Locate the cell with the specified text and output its (X, Y) center coordinate. 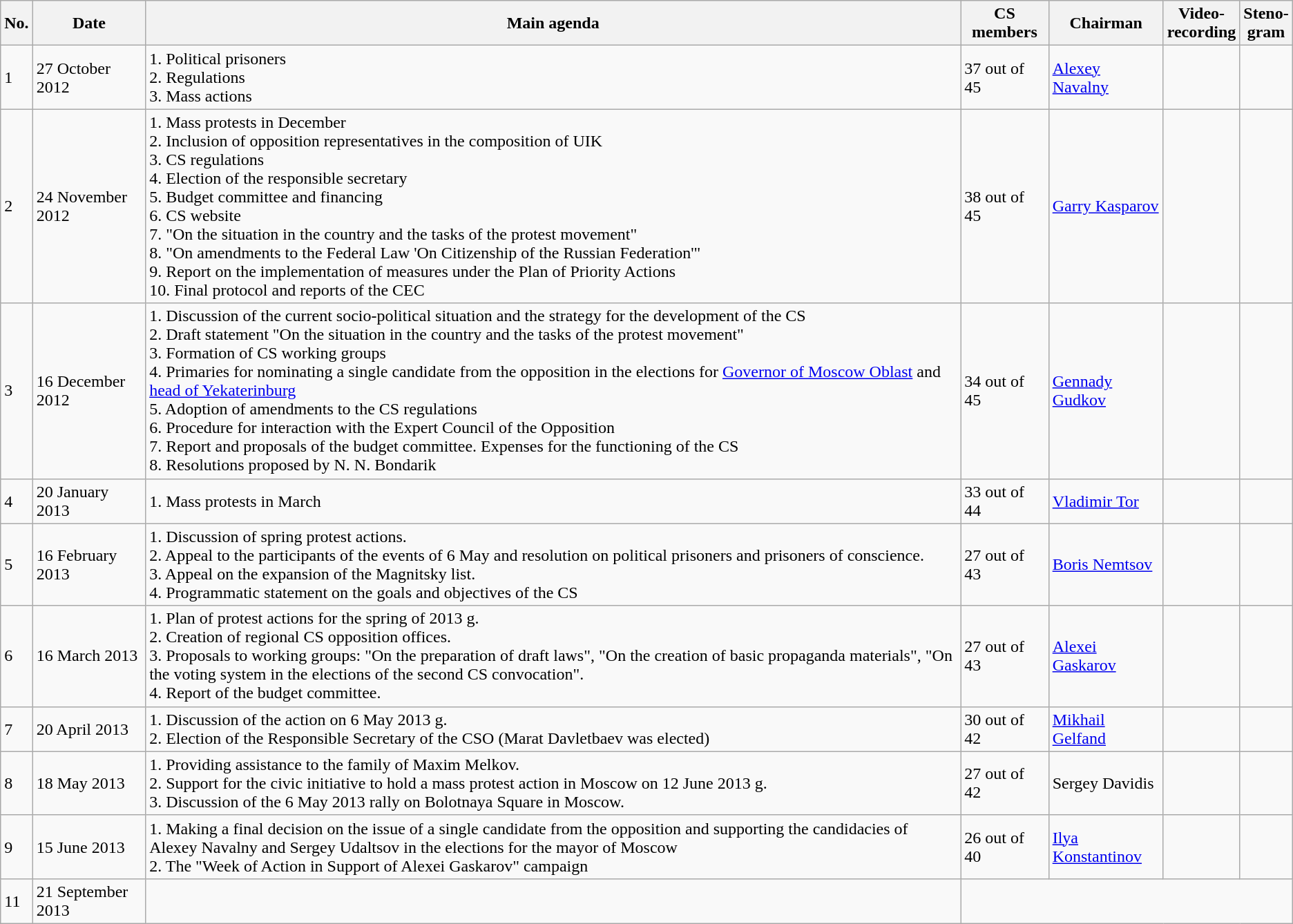
8 (17, 783)
1. Political prisoners 2. Regulations 3. Mass actions (553, 77)
2 (17, 206)
Garry Kasparov (1106, 206)
6 (17, 656)
Date (89, 23)
Chairman (1106, 23)
4 (17, 501)
15 June 2013 (89, 847)
18 May 2013 (89, 783)
Gennady Gudkov (1106, 391)
1. Discussion of the action on 6 May 2013 g.2. Election of the Responsible Secretary of the CSO (Marat Davletbaev was elected) (553, 729)
Boris Nemtsov (1106, 565)
16 December 2012 (89, 391)
20 April 2013 (89, 729)
7 (17, 729)
20 January 2013 (89, 501)
5 (17, 565)
Main agenda (553, 23)
21 September 2013 (89, 901)
27 October 2012 (89, 77)
1 (17, 77)
No. (17, 23)
Video-recording (1202, 23)
Alexei Gaskarov (1106, 656)
CS members (1004, 23)
1. Mass protests in March (553, 501)
16 February 2013 (89, 565)
Mikhail Gelfand (1106, 729)
9 (17, 847)
16 March 2013 (89, 656)
38 out of 45 (1004, 206)
26 out of 40 (1004, 847)
24 November 2012 (89, 206)
Steno-gram (1266, 23)
11 (17, 901)
Vladimir Tor (1106, 501)
Ilya Konstantinov (1106, 847)
Sergey Davidis (1106, 783)
3 (17, 391)
33 out of 44 (1004, 501)
30 out of 42 (1004, 729)
Alexey Navalny (1106, 77)
34 out of 45 (1004, 391)
27 out of 42 (1004, 783)
37 out of 45 (1004, 77)
